Detect which cell encompasses the target text, then output its [X, Y] center coordinate. 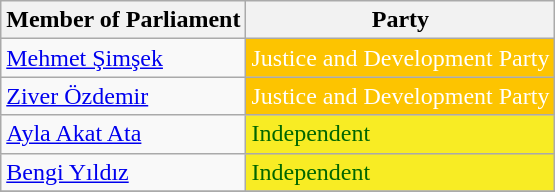
Ziver Özdemir [124, 96]
Member of Parliament [124, 20]
Party [400, 20]
Mehmet Şimşek [124, 58]
Ayla Akat Ata [124, 134]
Bengi Yıldız [124, 172]
